Locate the cell with the specified text and output its [X, Y] center coordinate. 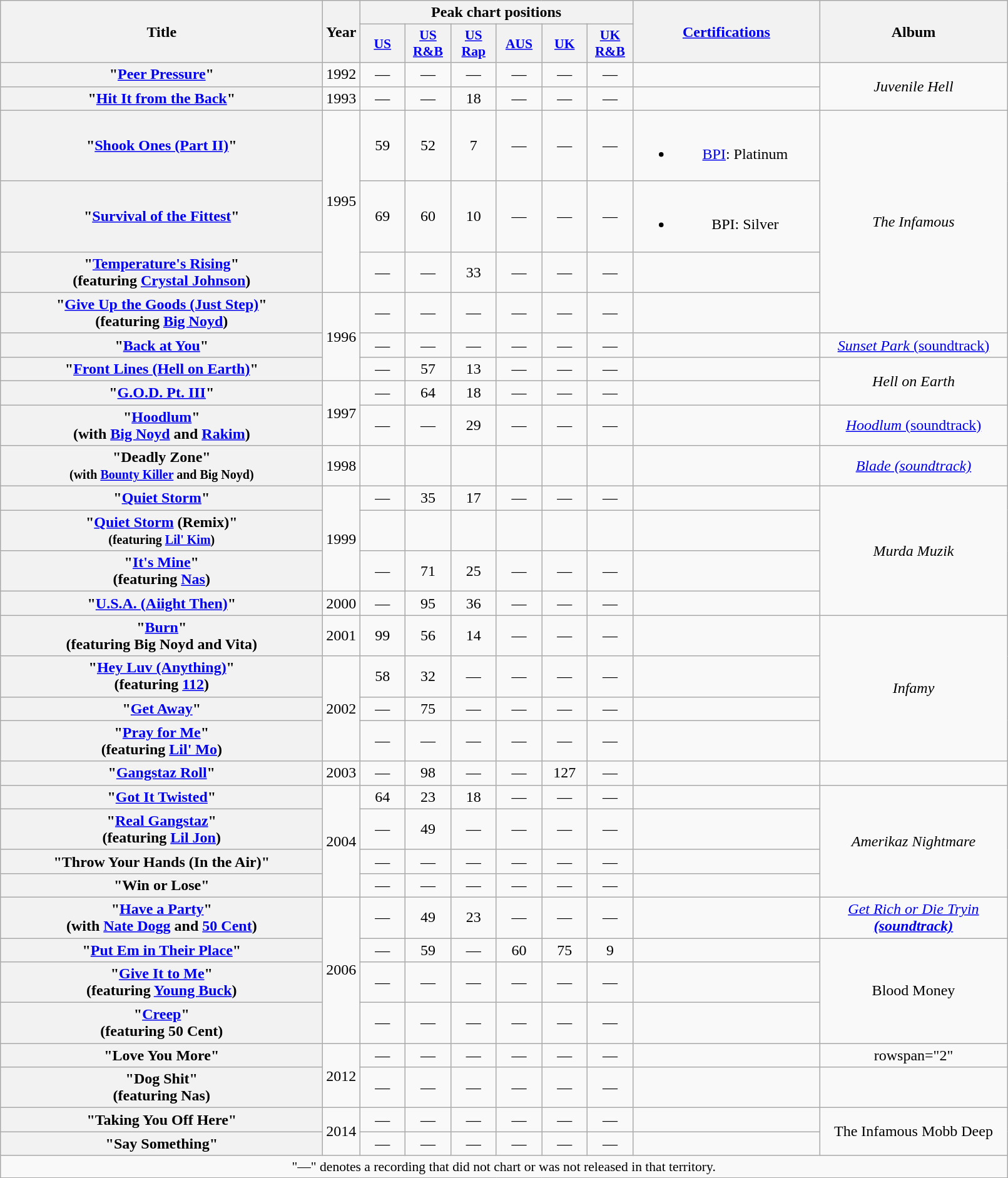
"Gangstaz Roll" [161, 773]
"Front Lines (Hell on Earth)" [161, 369]
2006 [342, 970]
"Give Up the Goods (Just Step)"(featuring Big Noyd) [161, 313]
USRap [473, 44]
"Have a Party"(with Nate Dogg and 50 Cent) [161, 918]
"Peer Pressure" [161, 74]
36 [473, 603]
2004 [342, 841]
The Infamous [914, 222]
35 [428, 498]
Certifications [726, 31]
127 [564, 773]
Blade (soundtrack) [914, 466]
"Quiet Storm (Remix)"(featuring Lil' Kim) [161, 531]
US [383, 44]
2012 [342, 1075]
UKR&B [611, 44]
USR&B [428, 44]
AUS [519, 44]
57 [428, 369]
"Got It Twisted" [161, 797]
Murda Muzik [914, 551]
Amerikaz Nightmare [914, 841]
1993 [342, 98]
"Throw Your Hands (In the Air)" [161, 861]
56 [428, 636]
"Real Gangstaz"(featuring Lil Jon) [161, 829]
"Taking You Off Here" [161, 1120]
"Hey Luv (Anything)"(featuring 112) [161, 676]
"—" denotes a recording that did not chart or was not released in that territory. [504, 1167]
UK [564, 44]
BPI: Platinum [726, 145]
"Back at You" [161, 345]
"Say Something" [161, 1144]
"Temperature's Rising"(featuring Crystal Johnson) [161, 272]
1992 [342, 74]
14 [473, 636]
"Burn"(featuring Big Noyd and Vita) [161, 636]
Sunset Park (soundtrack) [914, 345]
"Dog Shit"(featuring Nas) [161, 1088]
"Put Em in Their Place" [161, 950]
Hell on Earth [914, 381]
98 [428, 773]
"Get Away" [161, 709]
"Deadly Zone"(with Bounty Killer and Big Noyd) [161, 466]
1999 [342, 539]
71 [428, 571]
"Survival of the Fittest" [161, 217]
2000 [342, 603]
"Pray for Me"(featuring Lil' Mo) [161, 741]
52 [428, 145]
2014 [342, 1132]
99 [383, 636]
69 [383, 217]
29 [473, 424]
"It's Mine"(featuring Nas) [161, 571]
2003 [342, 773]
9 [611, 950]
1997 [342, 413]
Infamy [914, 689]
The Infamous Mobb Deep [914, 1132]
"Give It to Me"(featuring Young Buck) [161, 983]
25 [473, 571]
58 [383, 676]
32 [428, 676]
Album [914, 31]
33 [473, 272]
13 [473, 369]
BPI: Silver [726, 217]
1995 [342, 202]
2002 [342, 709]
Title [161, 31]
10 [473, 217]
2001 [342, 636]
Year [342, 31]
rowspan="2" [914, 1055]
Hoodlum (soundtrack) [914, 424]
95 [428, 603]
1998 [342, 466]
"U.S.A. (Aiight Then)" [161, 603]
"Hoodlum"(with Big Noyd and Rakim) [161, 424]
Juvenile Hell [914, 86]
"Creep"(featuring 50 Cent) [161, 1023]
"Win or Lose" [161, 885]
Peak chart positions [496, 13]
"Hit It from the Back" [161, 98]
1996 [342, 337]
Blood Money [914, 990]
"G.O.D. Pt. III" [161, 392]
17 [473, 498]
"Shook Ones (Part II)" [161, 145]
"Love You More" [161, 1055]
"Quiet Storm" [161, 498]
Get Rich or Die Tryin (soundtrack) [914, 918]
7 [473, 145]
